For the text-containing cell, return its midpoint in (x, y) coordinate format. 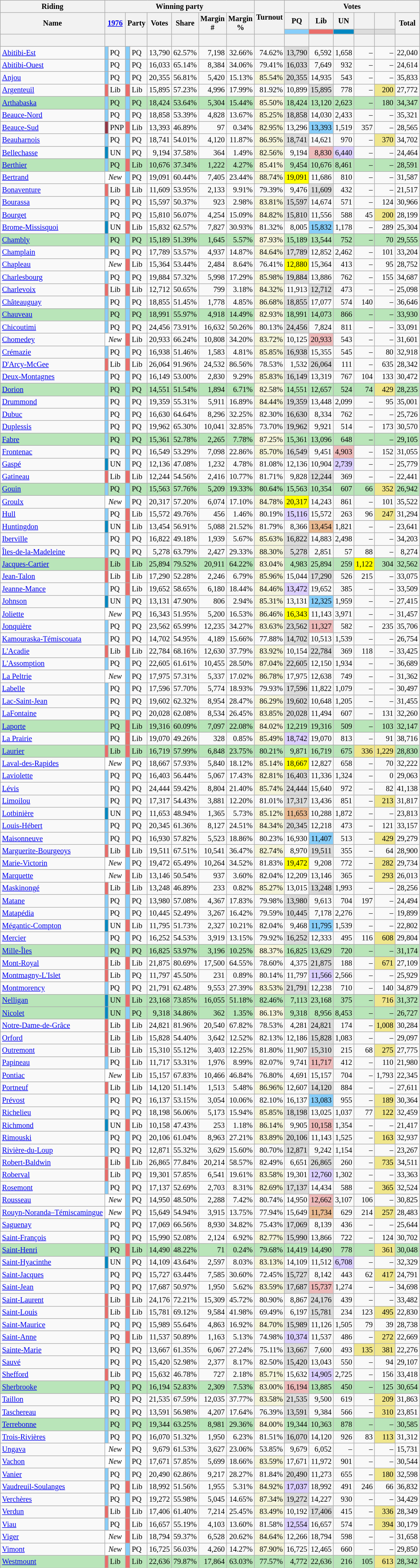
Chapleau (53, 265)
61.40% (185, 1512)
25,644 (407, 1225)
87.93% (269, 240)
1,154 (344, 1150)
806 (213, 601)
3.18% (240, 290)
Bertrand (53, 177)
82.58% (269, 389)
50.65% (185, 290)
56.98% (185, 1412)
37.34% (185, 165)
932 (344, 65)
12,219 (297, 726)
110 (385, 1063)
17,077 (321, 302)
47.43% (185, 1125)
10,808 (213, 339)
10,374 (297, 1337)
491 (344, 1487)
28,900 (407, 851)
84.44% (269, 402)
4,772 (297, 1562)
3,971 (344, 614)
10,904 (321, 464)
88 (364, 552)
34,698 (407, 1287)
813 (344, 738)
6,848 (213, 751)
57.31% (185, 676)
10,041 (213, 427)
10.25% (240, 951)
91 (385, 738)
1,037 (344, 1113)
82.77% (269, 1238)
Vachon (53, 1462)
84.00% (269, 1425)
28,235 (407, 389)
31,457 (407, 614)
675 (344, 751)
13,043 (321, 1362)
Saint-Jacques (53, 1275)
13.75% (240, 1212)
174 (344, 1025)
61.61% (185, 664)
8,956 (321, 1013)
Party (136, 23)
11,273 (321, 1474)
52.78% (185, 439)
0.82% (240, 888)
66.56% (185, 1225)
74 (364, 389)
2,566 (344, 976)
88.74% (269, 177)
12,607 (297, 1088)
415 (344, 1512)
720 (344, 951)
3,919 (213, 938)
735 (385, 1163)
6.79% (240, 577)
81.08% (269, 464)
80.23% (269, 838)
598 (344, 1537)
1,232 (213, 464)
5,420 (213, 78)
50.26% (240, 327)
Limoilou (53, 801)
45.50% (185, 976)
53.95% (185, 190)
13,472 (297, 589)
11,972 (321, 1462)
8.03% (240, 1262)
5,173 (213, 1113)
12,266 (297, 1537)
64.22% (240, 564)
1,939 (213, 539)
32,598 (407, 1474)
7,098 (213, 452)
13,296 (297, 127)
33,482 (407, 1300)
7.78% (240, 439)
6,180 (213, 589)
7,214 (213, 1512)
48.94% (185, 813)
3,881 (213, 801)
17.83% (240, 901)
20.62% (240, 1537)
32.25% (240, 414)
8,804 (213, 788)
Vimont (53, 1549)
Rivière-du-Loup (53, 1150)
24,494 (407, 901)
155 (385, 277)
12,657 (321, 389)
34,702 (407, 140)
7,405 (213, 177)
Lévis (53, 788)
4,937 (213, 252)
22,802 (407, 926)
Matane (53, 901)
32.85% (240, 427)
Mille-Îles (53, 951)
2,851 (321, 552)
25,929 (407, 976)
31,174 (407, 951)
56.91% (185, 526)
1,658 (344, 53)
54.95% (185, 639)
34,879 (407, 988)
56.06% (185, 1113)
13,448 (321, 402)
69.49% (269, 1312)
28,483 (407, 1212)
923 (213, 202)
260 (344, 1163)
658 (344, 764)
Montmagny-L'Islet (53, 976)
11,556 (321, 215)
11,327 (321, 627)
31,372 (407, 1000)
84.34% (269, 826)
46.84% (240, 1075)
8,534 (213, 714)
2,597 (213, 1262)
Louis-Hébert (53, 826)
Sauvé (53, 1362)
10.21% (240, 926)
60.44% (185, 177)
436 (344, 1225)
87.04% (269, 664)
24,464 (407, 153)
12,209 (297, 876)
3,629 (213, 1150)
31,294 (407, 514)
18.44% (240, 589)
La Peltrie (53, 676)
901 (344, 1462)
52.69% (185, 1187)
83.04% (269, 564)
81.92% (269, 90)
86.78% (269, 676)
29,804 (407, 938)
62.32% (185, 701)
884 (344, 1088)
63.03% (240, 1562)
62.48% (185, 988)
5,840 (213, 764)
Orford (53, 1038)
Saint-Louis (53, 1312)
Bellechasse (53, 153)
310 (385, 1412)
514 (344, 427)
Nicolet (53, 1013)
74.62% (269, 53)
54.56% (185, 477)
85.50% (269, 103)
8,334 (321, 414)
15.09% (240, 215)
1,324 (344, 776)
121 (385, 826)
772 (344, 863)
257 (385, 1212)
9,921 (321, 427)
21,517 (407, 190)
Jeanne-Mance (53, 589)
54.53% (185, 938)
Duplessis (53, 427)
Nelligan (53, 1000)
2,309 (213, 1387)
352 (385, 489)
62.86% (185, 1474)
3,627 (213, 1449)
15,737 (321, 1287)
234 (344, 1312)
22.86% (240, 452)
50.97% (185, 1287)
2,377 (213, 1362)
10,363 (321, 1425)
22,040 (407, 53)
79.93% (269, 689)
163 (385, 1137)
49.18% (185, 539)
34.82% (240, 1225)
Roberval (53, 1175)
21.52% (240, 526)
33,509 (407, 589)
34,347 (407, 103)
58.57% (240, 1163)
Fabre (53, 439)
83.49% (269, 1512)
21,980 (407, 1063)
82.50% (269, 1362)
23.06% (240, 1449)
5.73% (240, 813)
10,541 (213, 851)
88.30% (269, 552)
Bonaventure (53, 190)
Drummond (53, 402)
31,362 (407, 676)
878 (344, 1425)
247 (385, 514)
1,083 (344, 1038)
17.02% (240, 676)
Chicoutimi (53, 327)
35,321 (407, 115)
78.60% (269, 963)
5,998 (213, 277)
671 (385, 963)
648 (344, 439)
L'Assomption (53, 664)
84.32% (269, 290)
28,256 (407, 888)
28,349 (407, 1512)
2,288 (213, 1200)
29.36% (240, 1425)
Chambly (53, 240)
82.46% (269, 1000)
14.65% (240, 1499)
5,911 (213, 402)
1,302 (344, 1175)
2.94% (240, 601)
8,005 (297, 227)
28,565 (407, 127)
328 (213, 738)
Laporte (53, 726)
55.19% (185, 1524)
55.31% (185, 402)
32,524 (407, 1187)
50.37% (185, 202)
76.41% (269, 265)
1,959 (344, 601)
18.66% (240, 1462)
61.35% (185, 1350)
11,336 (321, 776)
1,894 (213, 389)
15,309 (213, 1300)
357 (364, 127)
8,830 (321, 153)
86.68% (269, 302)
25,304 (407, 227)
28.47% (240, 701)
0.34% (240, 127)
33,157 (407, 826)
4,207 (213, 1412)
4,189 (213, 639)
6,067 (213, 1350)
36,646 (407, 302)
6,052 (321, 1449)
103 (385, 726)
83.13% (269, 1262)
51.73% (185, 926)
32,260 (407, 714)
12,662 (321, 1200)
1976 (115, 23)
29,063 (407, 776)
33,091 (407, 327)
80.13% (269, 327)
550 (344, 1362)
10,125 (297, 339)
Laval-des-Rapides (53, 764)
48.22% (185, 1250)
660 (344, 1549)
Turnout (269, 17)
84.82% (269, 215)
2,133 (213, 190)
62.08% (185, 714)
28,752 (407, 265)
26,727 (407, 1013)
5.13% (240, 1337)
635 (385, 365)
Dubuc (53, 414)
85.70% (269, 452)
34,687 (407, 277)
32,459 (407, 1113)
4,863 (213, 1325)
Terrebonne (53, 1425)
526 (344, 577)
Marquette (53, 876)
972 (344, 788)
810 (344, 177)
22,669 (407, 1337)
5.67% (240, 539)
57.08% (185, 901)
30,364 (407, 1100)
73.91% (185, 327)
1,583 (213, 352)
79.98% (269, 901)
Deux-Montagnes (53, 377)
88.37% (269, 951)
5,699 (213, 1462)
76.80% (269, 1075)
7.42% (240, 1200)
3,403 (213, 1050)
51.46% (185, 352)
513 (344, 838)
53.97% (185, 951)
30,585 (407, 1425)
59.37% (185, 1537)
64.55% (240, 963)
Laviolette (53, 776)
80.64% (269, 489)
Johnson (53, 601)
Verchères (53, 1499)
8,930 (213, 1225)
30,570 (407, 427)
49.26% (185, 738)
57.76% (185, 489)
24.51% (240, 826)
56.03% (185, 1549)
2,725 (344, 1375)
10,513 (321, 639)
41,138 (407, 788)
79.52% (185, 564)
493 (344, 1350)
9,242 (321, 1150)
3,915 (213, 1212)
Viau (53, 1524)
17,037 (297, 1487)
3,642 (213, 1038)
61.04% (185, 1137)
Mégantic-Compton (53, 926)
53.15% (185, 1100)
Rouyn-Noranda–Témiscamingue (53, 1212)
7,649 (321, 65)
12,218 (321, 826)
81.83% (269, 863)
16.53% (240, 614)
381 (385, 1350)
12,554 (297, 1524)
9,500 (321, 1399)
9,217 (213, 1474)
19.61% (240, 1175)
1,519 (344, 127)
7,600 (321, 1350)
87.34% (269, 1499)
30,825 (407, 1200)
Maskinongé (53, 888)
1,008 (385, 1025)
29.33% (240, 552)
Taschereau (53, 1412)
86.96% (269, 1088)
Saint-Henri (53, 1250)
82.49% (269, 1163)
14,905 (321, 1375)
Rimouski (53, 1137)
83.85% (269, 714)
123 (364, 1312)
2,246 (213, 577)
24,791 (407, 1275)
10,648 (321, 701)
Jonquière (53, 627)
82.07% (269, 1063)
6,651 (297, 1163)
209 (385, 1399)
10,466 (213, 1075)
63.79% (185, 552)
86.56% (240, 365)
7,824 (321, 327)
51.14% (185, 1088)
Viger (53, 1537)
355 (344, 851)
43.64% (185, 1262)
16.89% (240, 402)
65.14% (185, 65)
111 (344, 365)
10,192 (297, 1512)
24,614 (407, 65)
61.53% (185, 1449)
55.12% (185, 1050)
76.39% (269, 1412)
Charlevoix (53, 290)
Abitibi-Ouest (53, 65)
930 (344, 1499)
31,601 (407, 339)
2,416 (213, 477)
811 (344, 327)
118 (364, 651)
133 (385, 377)
25,726 (407, 414)
17.10% (240, 502)
13,866 (321, 1238)
79.41% (269, 65)
80.90% (269, 1300)
608 (385, 938)
173 (385, 427)
58.65% (185, 589)
8.31% (240, 1187)
54.40% (185, 1038)
Westmount (53, 1562)
Huntingdon (53, 526)
17,864 (213, 1562)
2.18% (240, 1375)
8.99% (240, 1063)
Gaspé (53, 464)
18.93% (240, 689)
57.70% (185, 689)
18.12% (240, 764)
Abitibi-Est (53, 53)
31,587 (407, 177)
Saguenay (53, 1225)
716 (385, 1000)
57.20% (185, 502)
80.74% (269, 1200)
486 (344, 1337)
13.60% (240, 1524)
30,284 (407, 1025)
2,327 (213, 926)
213 (385, 801)
5.62% (240, 1287)
10.06% (240, 1100)
84.70% (269, 1325)
17.29% (240, 277)
28,591 (407, 165)
12.52% (240, 1038)
85.71% (269, 1375)
14.49% (240, 315)
3,054 (213, 1100)
87.25% (269, 439)
51.39% (185, 240)
67.59% (185, 1399)
722 (344, 1238)
443 (344, 1275)
655 (344, 1474)
30,702 (407, 1238)
Saint-Anne (53, 1337)
17,500 (213, 963)
Jean-Talon (53, 577)
Margin# (213, 23)
Montmorency (53, 988)
54.43% (185, 801)
LaFontaine (53, 714)
53.29% (185, 452)
9.29% (240, 377)
4.81% (240, 352)
15,640 (321, 788)
214 (364, 1212)
75.43% (269, 1225)
21.40% (240, 788)
2,703 (213, 1187)
55.98% (185, 1499)
62 (364, 1275)
50.54% (185, 876)
15,731 (407, 1449)
82.30% (269, 414)
Hull (53, 514)
14,227 (321, 1499)
65.49% (185, 863)
87.90% (269, 1549)
85.63% (269, 539)
14,935 (321, 78)
57.93% (185, 764)
0 (385, 776)
22,441 (407, 477)
12,186 (297, 1038)
11,686 (321, 177)
4,260 (213, 1549)
970 (344, 140)
30,179 (407, 1524)
28,830 (407, 751)
15,044 (297, 577)
32.66% (240, 53)
22,345 (407, 1075)
La Prairie (53, 738)
37.77% (240, 1399)
83.53% (269, 988)
Laurier (53, 751)
50.89% (185, 1337)
85.12% (269, 813)
82 (385, 788)
8,981 (213, 1425)
Lotbinière (53, 813)
1.18% (240, 1125)
86.13% (269, 1013)
56.81% (185, 78)
4.78% (240, 464)
0.85% (240, 738)
197 (364, 901)
9,553 (213, 988)
51.54% (185, 389)
28,199 (407, 215)
Argenteuil (53, 90)
1,934 (344, 664)
11.87% (240, 140)
85.96% (269, 577)
56.44% (185, 776)
Iberville (53, 539)
253 (213, 1125)
D'Arcy-McGee (53, 365)
Marguerite-Bourgeoys (53, 851)
282 (385, 863)
79.59% (269, 913)
81.51% (269, 1437)
80.21% (269, 751)
Frontenac (53, 452)
Name (53, 23)
12,235 (213, 627)
10,899 (297, 90)
8,139 (321, 1225)
31,455 (407, 701)
361 (385, 1250)
33,363 (407, 1175)
20,214 (213, 1163)
Crémazie (53, 352)
Margin% (240, 23)
14,419 (297, 1250)
30.93% (240, 227)
11,913 (297, 290)
27,772 (407, 90)
8,867 (297, 1300)
937 (213, 876)
Bourassa (53, 202)
63.25% (185, 1425)
37.79% (240, 651)
619 (344, 1399)
1,821 (344, 526)
85.83% (269, 377)
2,427 (213, 552)
432 (344, 190)
Berthier (53, 165)
304 (385, 564)
5,200 (213, 614)
2,739 (344, 464)
82.13% (269, 1038)
14.27% (240, 1549)
26.45% (240, 714)
Trois-Rivières (53, 1437)
14,030 (321, 115)
77.57% (269, 1562)
85.74% (269, 788)
13,025 (321, 1113)
394 (385, 1524)
15.66% (240, 639)
Total (407, 23)
2,498 (344, 539)
13,083 (321, 1100)
34,511 (407, 1163)
9,384 (321, 1412)
57.23% (185, 90)
1,793 (385, 1075)
Beauharnois (53, 140)
Matapédia (53, 913)
27.21% (240, 1137)
64.64% (185, 414)
8,963 (213, 1137)
2,276 (344, 913)
10,455 (213, 664)
2,265 (213, 439)
61.36% (185, 826)
12.25% (240, 1050)
7,097 (213, 726)
4,254 (213, 215)
15,116 (297, 514)
80.69% (185, 963)
259 (344, 564)
0.89% (240, 976)
16,632 (213, 327)
59.42% (185, 788)
2,484 (213, 265)
25,098 (407, 290)
1,163 (213, 1337)
35,001 (407, 402)
Share (185, 23)
12,630 (213, 651)
Arthabaska (53, 103)
79.87% (185, 1562)
2.98% (240, 202)
14,073 (321, 315)
81.80% (269, 1050)
Gatineau (53, 477)
450 (344, 1387)
83.92% (269, 651)
64 (385, 851)
13,886 (321, 277)
37.58% (185, 153)
66.24% (185, 339)
71 (213, 1250)
1,274 (344, 1287)
97 (213, 127)
Beauce-Sud (53, 127)
13,319 (321, 377)
9,584 (213, 1312)
11,907 (297, 1050)
53.57% (185, 252)
82.93% (269, 315)
Saint-Hyacinthe (53, 1262)
22,830 (407, 1312)
35,833 (407, 78)
13,120 (321, 103)
8,384 (213, 65)
Vaudreuil-Soulanges (53, 1487)
4,691 (297, 1075)
84.78% (269, 502)
216 (344, 1562)
545 (344, 352)
75.11% (269, 1350)
10,154 (297, 651)
13,096 (321, 439)
65.99% (185, 627)
PNP (117, 127)
53.44% (185, 265)
77 (364, 1113)
73.70% (269, 427)
77.84% (185, 1163)
14,243 (321, 502)
2,462 (344, 252)
1,205 (344, 701)
11,126 (321, 1325)
7.53% (240, 1387)
Mercier (53, 938)
231 (213, 976)
385 (344, 589)
25.45% (240, 1512)
Riding (53, 6)
28,738 (407, 1325)
35,706 (407, 627)
85.41% (269, 165)
80.14% (269, 976)
1,525 (344, 1137)
4,375 (297, 963)
15,355 (321, 352)
3,107 (344, 1200)
31,817 (407, 801)
33,075 (407, 577)
10.77% (240, 477)
32,562 (407, 564)
82.10% (269, 1100)
7,585 (213, 1275)
14,434 (321, 1187)
8,954 (213, 701)
20,540 (213, 1025)
2,433 (344, 115)
51.32% (185, 1437)
152 (385, 452)
52.98% (185, 1362)
Richelieu (53, 1113)
83.00% (269, 1387)
926 (344, 1437)
82.74% (269, 851)
53.64% (185, 103)
51.18% (240, 1000)
12,238 (321, 988)
85.31% (269, 601)
1,354 (344, 1125)
Chauveau (53, 315)
12,852 (321, 252)
41.98% (240, 1312)
3.60% (240, 876)
375 (344, 1000)
2,830 (213, 377)
81.84% (269, 1474)
84.46% (269, 589)
57.99% (185, 751)
Verdun (53, 1512)
6.23% (240, 1437)
370 (385, 140)
81.79% (269, 526)
32,918 (407, 352)
4,281 (297, 1025)
6.92% (240, 1238)
Outremont (53, 1050)
27.24% (240, 1350)
23,641 (407, 526)
456 (213, 514)
122 (385, 1113)
85.54% (269, 78)
131 (385, 714)
524 (344, 389)
Papineau (53, 1063)
861 (344, 502)
1,079 (344, 689)
156 (385, 1375)
749 (344, 676)
77.88% (269, 639)
15.94% (240, 1113)
28.50% (240, 664)
7,827 (213, 227)
33,204 (407, 252)
51.45% (185, 302)
1,955 (213, 1487)
27,109 (407, 963)
0.24% (240, 1250)
30,654 (407, 1387)
L'Acadie (53, 651)
35,522 (407, 502)
189 (385, 1100)
17.43% (240, 776)
439 (344, 1300)
83.63% (269, 627)
2,099 (344, 402)
1,778 (213, 302)
12,638 (321, 676)
188 (344, 963)
16.92% (240, 1325)
Îles-de-la-Madeleine (53, 552)
22,276 (407, 1350)
96 (364, 514)
4,903 (344, 452)
17.64% (240, 1412)
85.49% (269, 738)
Rosemont (53, 1187)
2,124 (213, 1238)
57 (344, 552)
364 (213, 153)
33,930 (407, 315)
1,532 (297, 365)
33,418 (407, 1375)
72.45% (269, 1275)
38,716 (407, 738)
Joliette (53, 614)
1,229 (385, 751)
49.76% (185, 514)
417 (385, 1275)
9,476 (297, 190)
413 (344, 265)
36.47% (240, 851)
5,209 (213, 489)
1.35% (240, 1013)
19,899 (407, 913)
30,966 (407, 202)
8,461 (344, 165)
1.46% (240, 514)
19.33% (240, 489)
Taillon (53, 1399)
57.32% (185, 277)
362 (213, 1013)
1,645 (213, 240)
14,883 (321, 539)
10,354 (321, 489)
293 (385, 876)
14.87% (240, 252)
1,222 (213, 165)
30,048 (407, 1250)
1,513 (213, 1088)
74.98% (269, 1337)
29,105 (407, 439)
83.72% (269, 339)
11,566 (321, 976)
246 (364, 1487)
80.70% (269, 1150)
12,325 (321, 601)
23.44% (240, 177)
51.56% (185, 1487)
8.17% (240, 1362)
767 (344, 377)
13,015 (297, 888)
26,754 (407, 639)
28.27% (240, 1474)
34.06% (240, 65)
5,774 (213, 689)
613 (385, 1562)
8,296 (213, 414)
18,742 (297, 738)
8,366 (297, 526)
34.27% (240, 627)
Chomedey (53, 339)
86.95% (269, 140)
30,472 (407, 377)
27.39% (240, 988)
Maisonneuve (53, 838)
10,264 (213, 863)
46.78% (185, 1375)
54.94% (185, 1212)
2,623 (344, 103)
12,827 (321, 764)
77.94% (269, 1212)
29,097 (407, 1038)
710 (344, 988)
79.39% (269, 190)
34.20% (240, 339)
47.90% (185, 601)
27,415 (407, 601)
12.20% (240, 801)
83 (364, 1437)
72.21% (185, 1300)
9,454 (297, 165)
571 (344, 202)
52.49% (185, 913)
233 (213, 888)
26,942 (407, 489)
629 (344, 1212)
7,178 (321, 913)
15.44% (240, 103)
Pontiac (53, 1075)
31,863 (407, 1399)
82.81% (269, 776)
68.16% (185, 651)
48.50% (185, 1200)
Saint-François (53, 1238)
6,708 (344, 1262)
Shefford (53, 1375)
Groulx (53, 502)
582 (344, 627)
1,365 (213, 813)
412 (344, 1063)
6,074 (213, 502)
22.08% (240, 726)
36,689 (407, 664)
34.86% (185, 1013)
4,828 (213, 115)
Ungava (53, 1449)
55.97% (185, 315)
15.13% (240, 78)
79.68% (269, 1250)
32,937 (407, 1137)
5,088 (213, 526)
29,850 (407, 1549)
7,113 (297, 1000)
Sherbrooke (53, 1387)
18.86% (240, 838)
Bourget (53, 215)
Champlain (53, 252)
12,465 (321, 1549)
104 (364, 377)
81.58% (269, 1524)
81.71% (269, 477)
289 (385, 227)
34.52% (240, 863)
4,983 (297, 564)
799 (213, 290)
29,279 (407, 838)
8,127 (213, 826)
67.51% (185, 851)
5.57% (240, 240)
21,417 (407, 1125)
52.83% (185, 1387)
84.92% (269, 1487)
4.27% (240, 165)
20,911 (213, 564)
73.85% (185, 1000)
85.14% (269, 764)
11,822 (321, 689)
4,918 (213, 315)
105 (364, 1562)
9,741 (297, 1063)
16,055 (213, 1000)
86.29% (269, 701)
12,035 (213, 1399)
8,453 (344, 1013)
275 (385, 1050)
83.81% (269, 202)
4.85% (240, 302)
39 (385, 1325)
9,828 (297, 477)
30,544 (407, 1462)
63.44% (185, 1275)
8,970 (297, 851)
29,555 (407, 240)
81.01% (269, 801)
125 (385, 1387)
52.08% (185, 1238)
6,592 (321, 53)
36,832 (407, 1487)
60.09% (185, 726)
6,197 (297, 1312)
Marie-Victorin (53, 863)
27,611 (407, 1088)
Brome-Missisquoi (53, 227)
47.08% (185, 464)
8,142 (321, 1275)
9,613 (321, 901)
1,872 (344, 813)
53.39% (185, 115)
30.60% (240, 1275)
Portneuf (53, 1088)
79 (364, 1325)
32,329 (407, 1262)
31,312 (407, 1437)
55.32% (185, 1150)
5.31% (240, 1487)
Vanier (53, 1474)
11,407 (321, 838)
6,528 (213, 1537)
15.60% (240, 1150)
Notre-Dame-de-Grâce (53, 1025)
12,760 (321, 1175)
Saint-Maurice (53, 1325)
13.67% (240, 115)
31,658 (407, 1537)
65.30% (185, 427)
9,451 (321, 452)
Rousseau (53, 1200)
5,523 (213, 838)
55.64% (185, 1325)
106 (364, 1200)
6,440 (344, 153)
Richmond (53, 1125)
Prévost (53, 1100)
31,055 (407, 452)
Mont-Royal (53, 963)
82.56% (269, 153)
82.95% (269, 127)
5,337 (213, 676)
83.89% (269, 1137)
68 (364, 1050)
67.83% (185, 1075)
54.01% (185, 140)
566 (344, 1412)
80.19% (269, 514)
1,505 (344, 1325)
Châteauguay (53, 302)
955 (344, 1100)
30,497 (407, 689)
24,532 (213, 365)
4,996 (213, 90)
263 (344, 514)
509 (344, 726)
13,544 (321, 240)
12,333 (321, 938)
851 (344, 801)
272 (385, 1337)
3,196 (213, 951)
Charlesbourg (53, 277)
85.98% (269, 277)
94 (385, 1362)
Lac-Saint-Jean (53, 701)
1,178 (344, 227)
9,208 (321, 863)
32,147 (407, 726)
9,468 (297, 926)
1,122 (364, 564)
53.85% (269, 1449)
12,880 (297, 265)
9,905 (297, 1125)
7,198 (213, 53)
752 (344, 240)
86.14% (269, 1125)
56.07% (185, 215)
11,734 (321, 1212)
84.02% (269, 726)
29,107 (407, 1362)
23,813 (407, 813)
33,425 (407, 651)
5,045 (213, 1499)
Sainte-Marie (53, 1350)
13,436 (321, 801)
Beauce-Nord (53, 115)
8,274 (407, 552)
Dorion (53, 389)
235 (385, 627)
34,203 (407, 539)
82.69% (269, 1187)
Winning party (179, 6)
45 (364, 215)
4,103 (213, 1524)
14,674 (321, 202)
69.12% (185, 1312)
727 (213, 1375)
34,429 (407, 1499)
9.91% (240, 190)
116 (364, 938)
32,222 (407, 764)
86.46% (269, 614)
5,304 (213, 103)
Saint-Laurent (53, 1300)
13.15% (240, 938)
25,779 (407, 464)
51.95% (185, 614)
23,267 (407, 1150)
6,541 (213, 1175)
91.96% (185, 365)
67.82% (240, 1025)
5.48% (240, 1088)
9,871 (297, 751)
80 (385, 352)
23,851 (407, 1412)
57.82% (185, 838)
6.71% (240, 389)
11,494 (321, 714)
5,067 (213, 776)
135 (364, 1350)
85.27% (269, 888)
Kamouraska-Témiscouata (53, 639)
45.72% (240, 1300)
12,150 (321, 664)
52.28% (185, 577)
85.25% (269, 115)
8.64% (240, 265)
27,775 (407, 1050)
113 (385, 1437)
866 (344, 315)
3,267 (213, 913)
53.00% (185, 377)
81.96% (185, 1025)
14,621 (321, 140)
11,512 (321, 1262)
23.75% (240, 751)
17.99% (240, 90)
Gouin (53, 489)
29,734 (407, 863)
53.31% (185, 1063)
13,629 (321, 951)
26,013 (407, 876)
16.42% (240, 913)
13,885 (321, 1387)
1,993 (344, 888)
4,120 (213, 140)
1,976 (213, 1063)
Jacques-Cartier (53, 564)
Anjou (53, 78)
Labelle (53, 689)
10,288 (321, 813)
81.32% (269, 227)
79.92% (269, 938)
Saint-Jean (53, 1287)
Robert-Baldwin (53, 1163)
4,367 (213, 901)
1.49% (240, 153)
